Search for the cell housing the specified text and yield its [x, y] center coordinate. 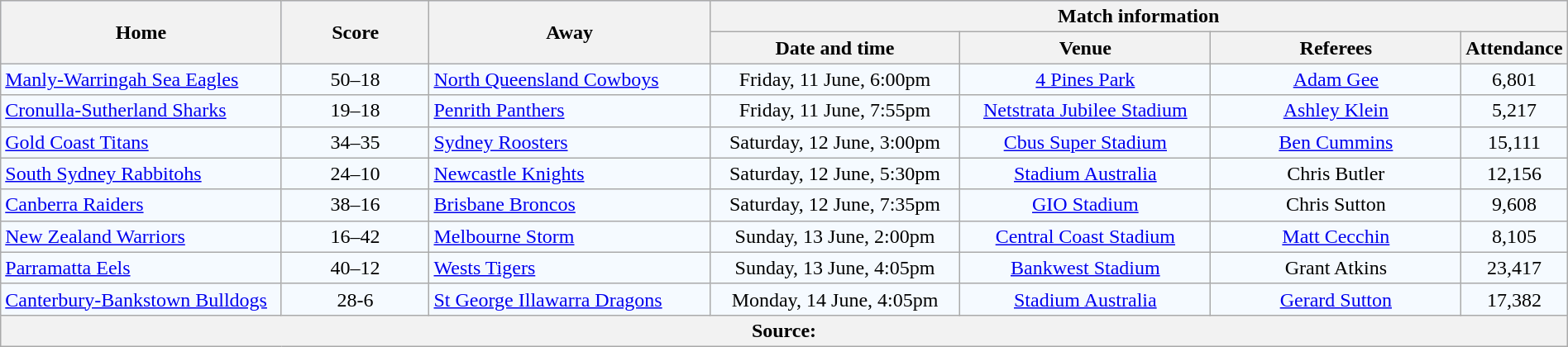
17,382 [1514, 299]
40–12 [356, 268]
Adam Gee [1336, 79]
24–10 [356, 173]
Friday, 11 June, 7:55pm [835, 111]
Home [141, 32]
4 Pines Park [1085, 79]
Matt Cecchin [1336, 236]
Brisbane Broncos [569, 205]
Manly-Warringah Sea Eagles [141, 79]
Sunday, 13 June, 2:00pm [835, 236]
Parramatta Eels [141, 268]
Netstrata Jubilee Stadium [1085, 111]
Saturday, 12 June, 7:35pm [835, 205]
Canberra Raiders [141, 205]
Grant Atkins [1336, 268]
Central Coast Stadium [1085, 236]
Attendance [1514, 48]
Canterbury-Bankstown Bulldogs [141, 299]
Source: [784, 330]
GIO Stadium [1085, 205]
Saturday, 12 June, 3:00pm [835, 142]
Penrith Panthers [569, 111]
Sydney Roosters [569, 142]
Monday, 14 June, 4:05pm [835, 299]
19–18 [356, 111]
Saturday, 12 June, 5:30pm [835, 173]
5,217 [1514, 111]
Gold Coast Titans [141, 142]
9,608 [1514, 205]
28-6 [356, 299]
New Zealand Warriors [141, 236]
Ben Cummins [1336, 142]
Sunday, 13 June, 4:05pm [835, 268]
16–42 [356, 236]
St George Illawarra Dragons [569, 299]
South Sydney Rabbitohs [141, 173]
Chris Butler [1336, 173]
Chris Sutton [1336, 205]
Newcastle Knights [569, 173]
50–18 [356, 79]
Friday, 11 June, 6:00pm [835, 79]
Date and time [835, 48]
North Queensland Cowboys [569, 79]
15,111 [1514, 142]
23,417 [1514, 268]
Gerard Sutton [1336, 299]
Wests Tigers [569, 268]
Melbourne Storm [569, 236]
12,156 [1514, 173]
Match information [1138, 17]
Bankwest Stadium [1085, 268]
Score [356, 32]
34–35 [356, 142]
8,105 [1514, 236]
Cronulla-Sutherland Sharks [141, 111]
Venue [1085, 48]
Cbus Super Stadium [1085, 142]
Referees [1336, 48]
Ashley Klein [1336, 111]
6,801 [1514, 79]
Away [569, 32]
38–16 [356, 205]
